Scan for the cell matching the given text and deliver its (x, y) coordinate at center. 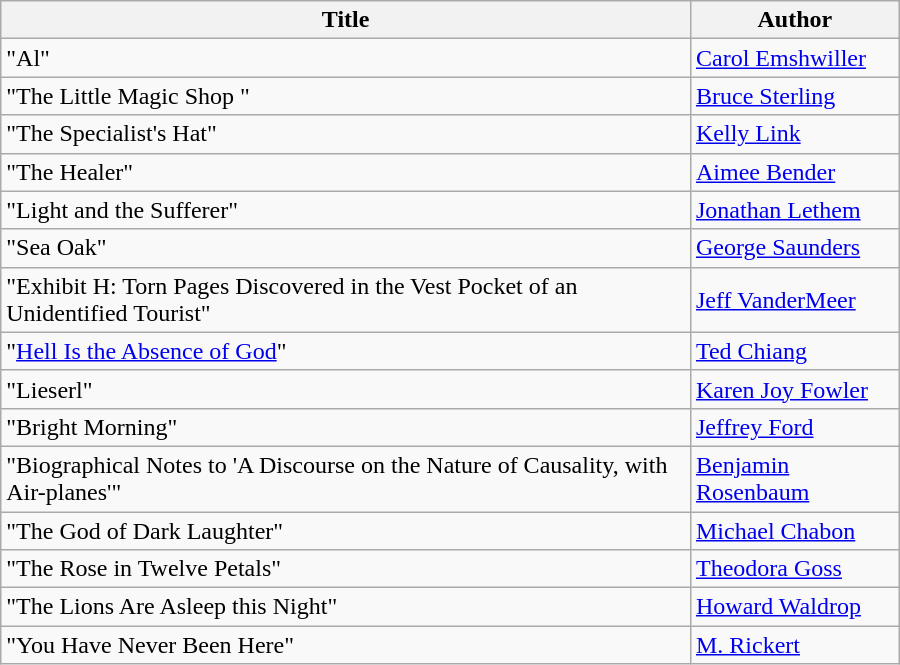
Benjamin Rosenbaum (794, 478)
Karen Joy Fowler (794, 389)
"The Rose in Twelve Petals" (346, 569)
Howard Waldrop (794, 607)
Jeff VanderMeer (794, 300)
"Exhibit H: Torn Pages Discovered in the Vest Pocket of an Unidentified Tourist" (346, 300)
"The Healer" (346, 172)
Michael Chabon (794, 531)
"Bright Morning" (346, 427)
"The Specialist's Hat" (346, 134)
Aimee Bender (794, 172)
"Lieserl" (346, 389)
"Sea Oak" (346, 248)
Jonathan Lethem (794, 210)
"Biographical Notes to 'A Discourse on the Nature of Causality, with Air-planes'" (346, 478)
Carol Emshwiller (794, 58)
Author (794, 20)
"Hell Is the Absence of God" (346, 351)
Bruce Sterling (794, 96)
George Saunders (794, 248)
"Light and the Sufferer" (346, 210)
Theodora Goss (794, 569)
Ted Chiang (794, 351)
Title (346, 20)
M. Rickert (794, 645)
"The God of Dark Laughter" (346, 531)
"Al" (346, 58)
"The Lions Are Asleep this Night" (346, 607)
"You Have Never Been Here" (346, 645)
"The Little Magic Shop " (346, 96)
Jeffrey Ford (794, 427)
Kelly Link (794, 134)
